Search for the cell housing the specified text and yield its [X, Y] center coordinate. 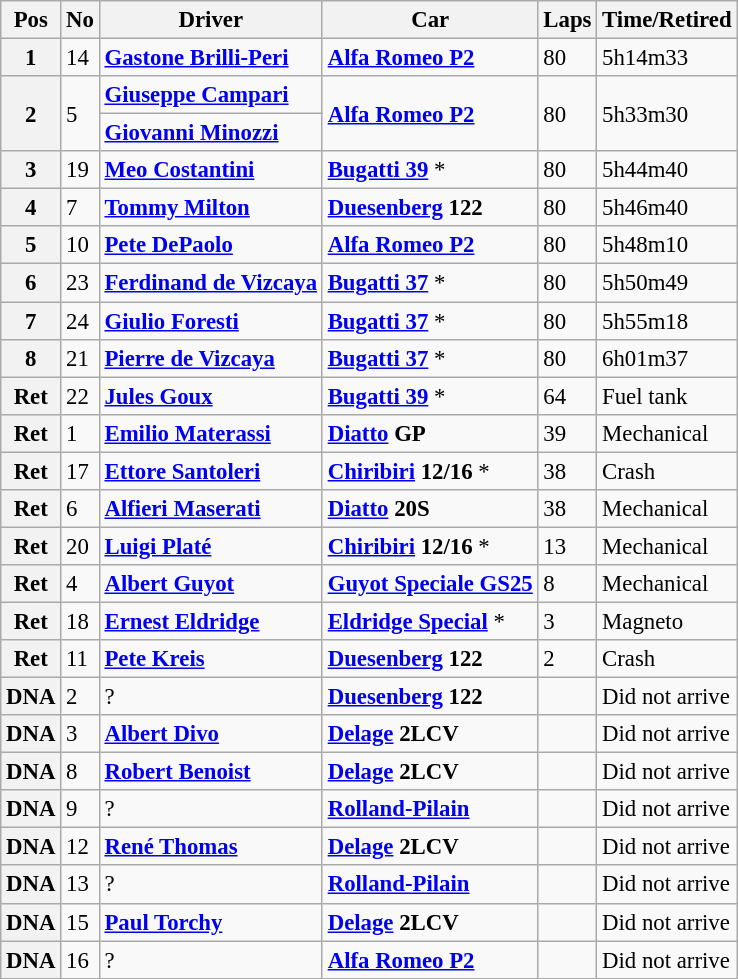
Diatto 20S [430, 509]
Paul Torchy [210, 922]
Jules Goux [210, 396]
Giovanni Minozzi [210, 133]
5h14m33 [667, 58]
21 [80, 358]
24 [80, 321]
Laps [568, 20]
22 [80, 396]
Ferdinand de Vizcaya [210, 283]
19 [80, 170]
Time/Retired [667, 20]
17 [80, 471]
16 [80, 960]
Giuseppe Campari [210, 95]
5h46m40 [667, 208]
39 [568, 433]
Albert Divo [210, 734]
10 [80, 245]
Meo Costantini [210, 170]
Tommy Milton [210, 208]
Diatto GP [430, 433]
Pos [31, 20]
Pete DePaolo [210, 245]
Eldridge Special * [430, 621]
Car [430, 20]
Fuel tank [667, 396]
18 [80, 621]
5h50m49 [667, 283]
Driver [210, 20]
Giulio Foresti [210, 321]
Luigi Platé [210, 546]
Albert Guyot [210, 584]
6h01m37 [667, 358]
Magneto [667, 621]
5h44m40 [667, 170]
Ernest Eldridge [210, 621]
15 [80, 922]
20 [80, 546]
No [80, 20]
Gastone Brilli-Peri [210, 58]
5h55m18 [667, 321]
Emilio Materassi [210, 433]
Guyot Speciale GS25 [430, 584]
64 [568, 396]
14 [80, 58]
23 [80, 283]
René Thomas [210, 847]
Pierre de Vizcaya [210, 358]
5h48m10 [667, 245]
Robert Benoist [210, 772]
Ettore Santoleri [210, 471]
Pete Kreis [210, 659]
9 [80, 809]
5h33m30 [667, 114]
12 [80, 847]
11 [80, 659]
Alfieri Maserati [210, 509]
